Determine the [X, Y] coordinate at the center of the cell enclosing the given text.  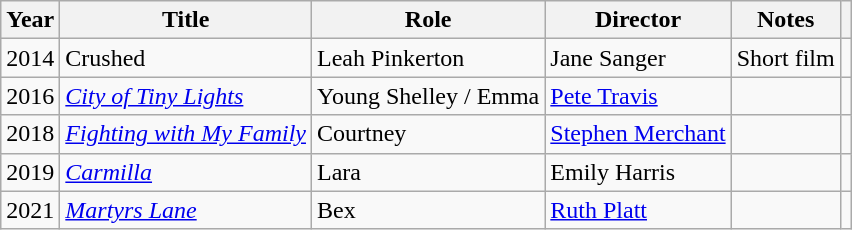
Emily Harris [638, 172]
Stephen Merchant [638, 134]
Martyrs Lane [186, 210]
2016 [30, 96]
2019 [30, 172]
Leah Pinkerton [428, 58]
Role [428, 20]
Notes [786, 20]
Carmilla [186, 172]
Director [638, 20]
Fighting with My Family [186, 134]
Title [186, 20]
2021 [30, 210]
Short film [786, 58]
Crushed [186, 58]
Ruth Platt [638, 210]
Pete Travis [638, 96]
Jane Sanger [638, 58]
City of Tiny Lights [186, 96]
Young Shelley / Emma [428, 96]
Year [30, 20]
2018 [30, 134]
2014 [30, 58]
Lara [428, 172]
Courtney [428, 134]
Bex [428, 210]
